Find where the given text appears and provide that cell's center as (x, y) coordinate. 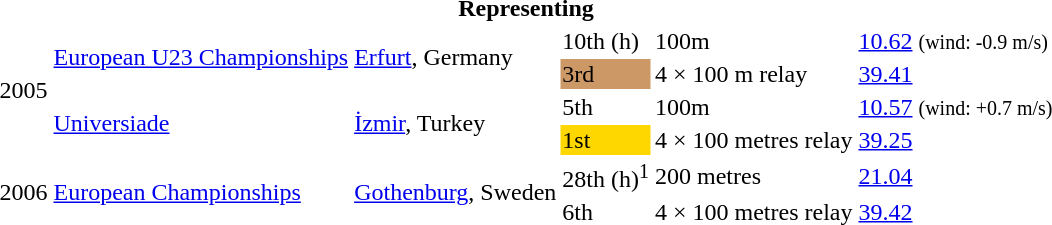
10th (h) (606, 41)
3rd (606, 74)
4 × 100 m relay (754, 74)
1st (606, 140)
28th (h)1 (606, 176)
5th (606, 107)
Erfurt, Germany (456, 58)
İzmir, Turkey (456, 124)
European U23 Championships (201, 58)
200 metres (754, 176)
Universiade (201, 124)
4 × 100 metres relay (754, 140)
